Capture the cell that displays the provided text and extract its [X, Y] central coordinate. 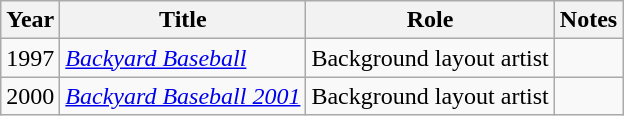
1997 [30, 58]
Notes [588, 20]
Backyard Baseball [183, 58]
Backyard Baseball 2001 [183, 96]
2000 [30, 96]
Title [183, 20]
Year [30, 20]
Role [430, 20]
